Extract the [x, y] coordinate from the center of the cell holding the provided text.  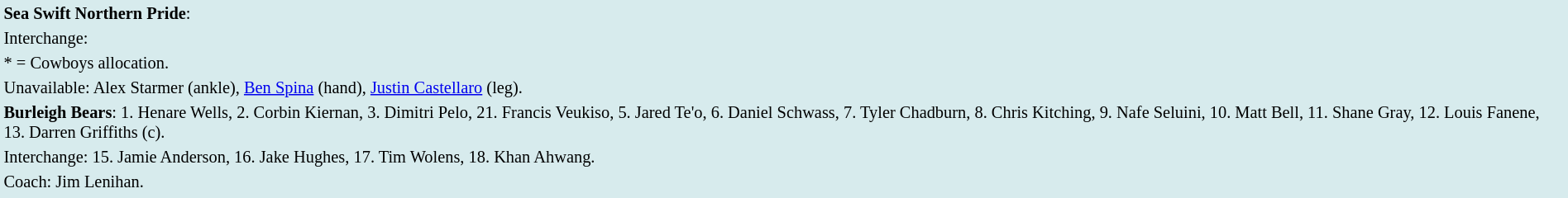
Unavailable: Alex Starmer (ankle), Ben Spina (hand), Justin Castellaro (leg). [784, 87]
Coach: Jim Lenihan. [784, 181]
Sea Swift Northern Pride: [784, 13]
* = Cowboys allocation. [784, 63]
Interchange: [784, 38]
Interchange: 15. Jamie Anderson, 16. Jake Hughes, 17. Tim Wolens, 18. Khan Ahwang. [784, 157]
